Output the [x, y] coordinate of the center of the cell containing the given text.  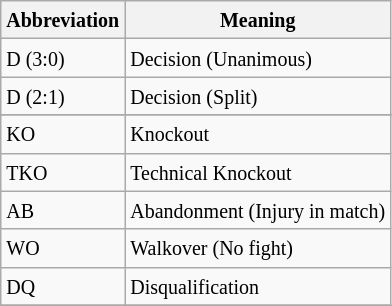
TKO [63, 172]
Abandonment (Injury in match) [258, 210]
Walkover (No fight) [258, 248]
Decision (Unanimous) [258, 58]
Technical Knockout [258, 172]
Abbreviation [63, 20]
Decision (Split) [258, 96]
AB [63, 210]
D (2:1) [63, 96]
WO [63, 248]
KO [63, 134]
Knockout [258, 134]
DQ [63, 286]
D (3:0) [63, 58]
Disqualification [258, 286]
Meaning [258, 20]
